Capture the cell that displays the provided text and extract its (X, Y) central coordinate. 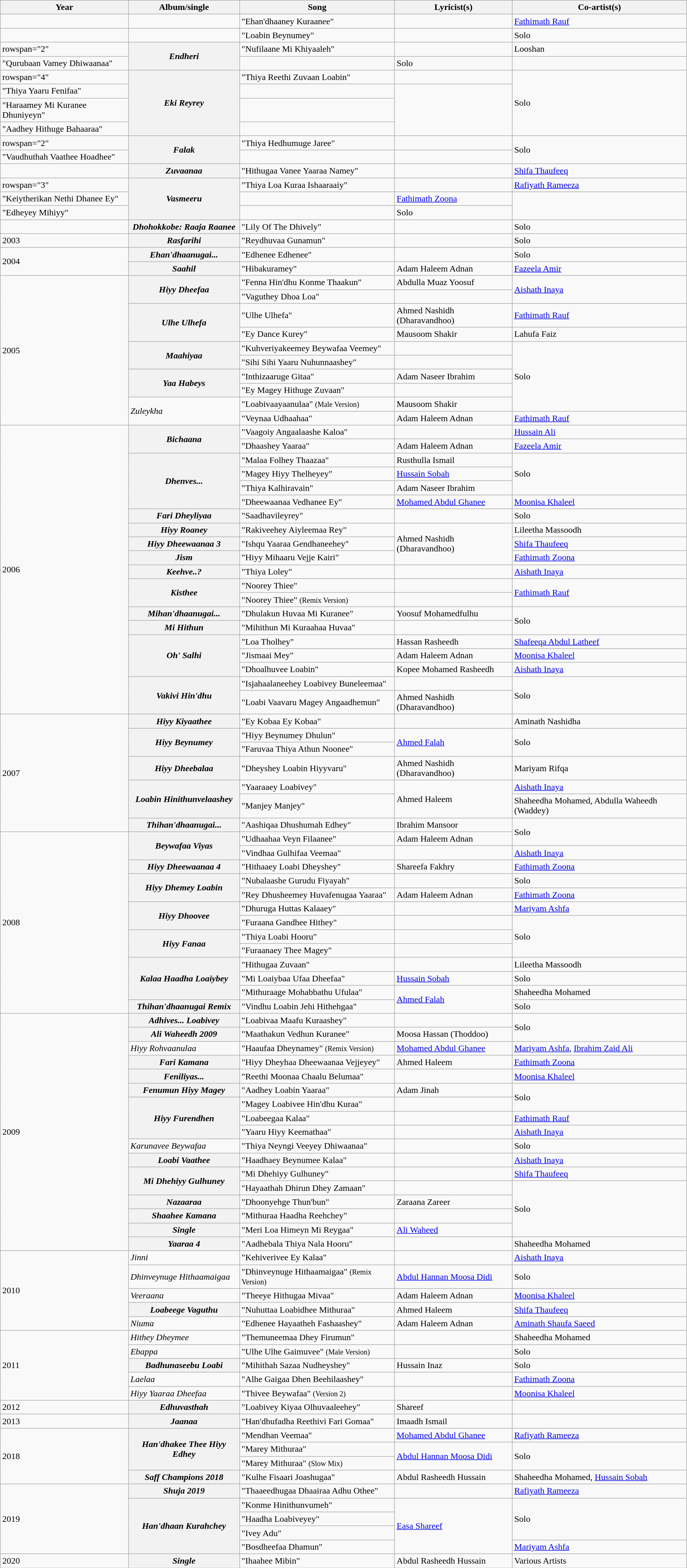
Imaadh Ismail (453, 1421)
"Reethi Moonaa Chaalu Belumaa" (317, 1076)
"Thaaeedhugaa Dhaairaa Adhu Othee" (317, 1491)
Han'dhaan Kurahchey (184, 1526)
"Reydhuvaa Gunamun" (317, 241)
Edhuvasthah (184, 1407)
Rusthulla Ismail (453, 460)
Shafeeqa Abdul Latheef (600, 642)
"Hibakuramey" (317, 269)
Fari Dheyliyaa (184, 516)
Ali Waheed (453, 1230)
Hiyy Yaaraa Dheefaa (184, 1393)
"Hithugaa Zuvaan" (317, 964)
2018 (65, 1456)
"Haadhaey Beynumee Kalaa" (317, 1160)
"Dhaashey Yaaraa" (317, 446)
rowspan="3" (65, 185)
Shareefa Fakhry (453, 867)
"Noorey Thiee" (317, 586)
2004 (65, 262)
Hiyy Dheewaanaa 3 (184, 544)
"Aadhey Hithuge Bahaaraa" (65, 129)
Hiyy Beynumey (184, 742)
"Dheyshey Loabin Hiyyvaru" (317, 768)
"Vindhaa Gulhifaa Veemaa" (317, 853)
"Loabin Beynumey" (317, 35)
"Haaufaa Dheynamey" (Remix Version) (317, 1048)
"Rakiveehey Aiyleemaa Rey" (317, 530)
Zuleykha (184, 411)
2020 (65, 1561)
"Ivey Adu" (317, 1533)
Veeraana (184, 1295)
"Ishqu Yaaraa Gendhaneehey" (317, 544)
Falak (184, 150)
Kalaa Haadha Loaiybey (184, 978)
"Ulhe Ulhe Gaimuvee" (Male Version) (317, 1351)
Shaahee Kamana (184, 1216)
Ebappa (184, 1351)
"Vaagoiy Angaalaashe Kaloa" (317, 432)
Maahiyaa (184, 355)
Thihan'dhaanugai... (184, 825)
Jinni (184, 1258)
Keehve..? (184, 572)
"Sihi Sihi Yaaru Nuhunnaashey" (317, 362)
"Saadhavileyrey" (317, 516)
"Thiya Reethi Zuvaan Loabin" (317, 77)
"Magey Loabivee Hin'dhu Kuraa" (317, 1104)
"Dhinveynuge Hithaamaigaa" (Remix Version) (317, 1277)
Thihan'dhaanugai Remix (184, 1006)
Feniliyas... (184, 1076)
Mihan'dhaanugai... (184, 613)
"Ulhe Ulhefa" (317, 316)
"Vaguthey Dhoa Loa" (317, 296)
Zuvaanaa (184, 171)
Rasfarihi (184, 241)
Dhenves... (184, 481)
"Themuneemaa Dhey Firumun" (317, 1337)
"Furaana Gandhee Hithey" (317, 923)
Beywafaa Viyas (184, 846)
"Magey Hiyy Thelheyey" (317, 474)
"Mendhan Veemaa" (317, 1435)
"Yaaraaey Loabivey" (317, 787)
Zaraana Zareer (453, 1202)
"Dhuruga Huttas Kalaaey" (317, 909)
"Hithugaa Vanee Yaaraa Namey" (317, 171)
"Edhenee Edhenee" (317, 255)
"Fenna Hin'dhu Konme Thaakun" (317, 282)
Loabeege Vaguthu (184, 1309)
Shuja 2019 (184, 1491)
Hiyy Furendhen (184, 1118)
"Ehan'dhaaney Kuraanee" (317, 21)
"Hayaathah Dhirun Dhey Zamaan" (317, 1188)
Hussain Inaz (453, 1365)
Aminath Nashidha (600, 721)
Shareef (453, 1407)
"Hithaaey Loabi Dheyshey" (317, 867)
Song (317, 7)
"Han'dhufadha Reethivi Fari Gomaa" (317, 1421)
"Hiyy Dheyhaa Dheewaanaa Vejjeyey" (317, 1062)
Lahufa Faiz (600, 334)
2003 (65, 241)
"Thiya Neyngi Veeyey Dhiwaanaa" (317, 1146)
"Loabi Vaavaru Magey Angaadhemun" (317, 702)
"Nubalaashe Gurudu Fiyayah" (317, 880)
Yoosuf Mohamedfulhu (453, 613)
Nazaaraa (184, 1202)
Year (65, 7)
Hiyy Dheewaanaa 4 (184, 867)
"Loabeegaa Kalaa" (317, 1118)
Ali Waheedh 2009 (184, 1034)
"Veynaa Udhaahaa" (317, 418)
"Theeye Hithugaa Mivaa" (317, 1295)
Hiyy Rohvaanulaa (184, 1048)
"Alhe Gaigaa Dhen Beehilaashey" (317, 1379)
Endheri (184, 56)
"Thiya Hedhumuge Jaree" (317, 143)
"Inthizaaruge Gitaa" (317, 376)
Yaaraa 4 (184, 1244)
Han'dhakee Thee Hiyy Edhey (184, 1449)
Shaheedha Mohamed, Abdulla Waheedh (Waddey) (600, 806)
"Haraamey Mi Kuranee Dhuniyeyn" (65, 110)
"Kehiverivee Ey Kalaa" (317, 1258)
rowspan="4" (65, 77)
"Thiya Loabi Hooru" (317, 937)
"Edheyey Mihiyy" (65, 213)
"Hiyy Mihaaru Vejje Kairi" (317, 558)
"Hiyy Beynumey Dhulun" (317, 735)
2013 (65, 1421)
2006 (65, 570)
"Ey Dance Kurey" (317, 334)
Vasmeeru (184, 198)
Badhunaseebu Loabi (184, 1365)
"Kuhveriyakeemey Beywafaa Veemey" (317, 348)
"Edhenee Hayaatheh Fashaashey" (317, 1323)
Loabin Hinithunvelaashey (184, 799)
Mariyam Rifqa (600, 768)
"Keiytherikan Nethi Dhanee Ey" (65, 199)
Easa Shareef (453, 1526)
Niuma (184, 1323)
"Marey Mithuraa" (Slow Mix) (317, 1463)
Hussain Ali (600, 432)
Mariyam Ashfa, Ibrahim Zaid Ali (600, 1048)
Jaanaa (184, 1421)
"Mihithah Sazaa Nudheyshey" (317, 1365)
"Thiya Loa Kuraa Ishaaraaiy" (317, 185)
"Dheewaanaa Vedhanee Ey" (317, 502)
2011 (65, 1365)
"Loabivaayaanulaa" (Male Version) (317, 404)
2019 (65, 1519)
Adam Jinah (453, 1090)
"Mi Loaiybaa Ufaa Dheefaa" (317, 978)
"Malaa Folhey Thaazaa" (317, 460)
"Vindhu Loabin Jehi Hithehgaa" (317, 1006)
Ehan'dhaanugai... (184, 255)
"Mi Dhehiyy Gulhuney" (317, 1174)
Hassan Rasheedh (453, 642)
Oh' Salhi (184, 656)
"Thivee Beywafaa" (Version 2) (317, 1393)
Abdulla Muaz Yoosuf (453, 282)
"Dhoalhuvee Loabin" (317, 670)
Karunavee Beywafaa (184, 1146)
Adhives... Loabivey (184, 1020)
"Jismaai Mey" (317, 656)
Yaa Habeys (184, 383)
"Loabivaa Maafu Kuraashey" (317, 1020)
Ulhe Ulhefa (184, 322)
"Aashiqaa Dhushumah Edhey" (317, 825)
"Nufilaane Mi Khiyaaleh" (317, 49)
"Dhulakun Huvaa Mi Kuranee" (317, 613)
Dhinveynuge Hithaamaigaa (184, 1277)
"Vaudhuthah Vaathee Hoadhee" (65, 157)
"Thiya Kalhiravain" (317, 488)
Hiyy Kiyaathee (184, 721)
"Thiya Loley" (317, 572)
"Isjahaalaneehey Loabivey Buneleemaa" (317, 683)
Hiyy Dheefaa (184, 289)
2008 (65, 922)
Hiyy Dhoovee (184, 916)
"Loabivey Kiyaa Olhuvaaleehey" (317, 1407)
Saahil (184, 269)
Co-artist(s) (600, 7)
Kopee Mohamed Rasheedh (453, 670)
"Aadhebala Thiya Nala Hooru" (317, 1244)
Dhohokkobe: Raaja Raanee (184, 227)
Hiyy Dhemey Loabin (184, 887)
2012 (65, 1407)
"Thiya Yaaru Fenifaa" (65, 91)
"Loa Tholhey" (317, 642)
"Faruvaa Thiya Athun Noonee" (317, 749)
Laelaa (184, 1379)
Hithey Dheymee (184, 1337)
Vakivi Hin'dhu (184, 696)
Mi Dhehiyy Gulhuney (184, 1181)
"Qurubaan Vamey Dhiwaanaa" (65, 63)
Fenumun Hiyy Magey (184, 1090)
"Rey Dhusheemey Huvafenugaa Yaaraa" (317, 895)
"Konme Hinithunvumeh" (317, 1505)
"Ey Magey Hithuge Zuvaan" (317, 390)
"Lily Of The Dhively" (317, 227)
"Ey Kobaa Ey Kobaa" (317, 721)
"Kulhe Fisaari Joashugaa" (317, 1477)
Kisthee (184, 592)
Eki Reyrey (184, 103)
2005 (65, 350)
"Nuhuttaa Loabidhee Mithuraa" (317, 1309)
"Noorey Thiee" (Remix Version) (317, 599)
Hiyy Dheebalaa (184, 768)
"Ihaahee Mibin" (317, 1561)
Jism (184, 558)
"Haadha Loabiveyey" (317, 1519)
Album/single (184, 7)
2009 (65, 1132)
Looshan (600, 49)
Hiyy Fanaa (184, 944)
"Udhaahaa Veyn Filaanee" (317, 839)
Saff Champions 2018 (184, 1477)
Bichaana (184, 439)
"Dhoonyehge Thun'bun" (317, 1202)
Loabi Vaathee (184, 1160)
"Mithuraa Haadha Reehchey" (317, 1216)
"Marey Mithuraa" (317, 1449)
"Manjey Manjey" (317, 806)
Aminath Shaufa Saeed (600, 1323)
"Aadhey Loabin Yaaraa" (317, 1090)
Shaheedha Mohamed, Hussain Sobah (600, 1477)
"Mithuraage Mohabbathu Ufulaa" (317, 992)
2010 (65, 1291)
Ibrahim Mansoor (453, 825)
"Bosdheefaa Dhamun" (317, 1547)
Fari Kamana (184, 1062)
Lyricist(s) (453, 7)
Mi Hithun (184, 627)
Hiyy Roaney (184, 530)
"Yaaru Hiyy Keemathaa" (317, 1132)
Various Artists (600, 1561)
2007 (65, 773)
"Mihithun Mi Kuraahaa Huvaa" (317, 627)
"Meri Loa Himeyn Mi Reygaa" (317, 1230)
Moosa Hassan (Thoddoo) (453, 1034)
"Furaanaey Thee Magey" (317, 951)
"Maathakun Vedhun Kuranee" (317, 1034)
